Provide the (X, Y) coordinate of the cell's center where the given text is located.  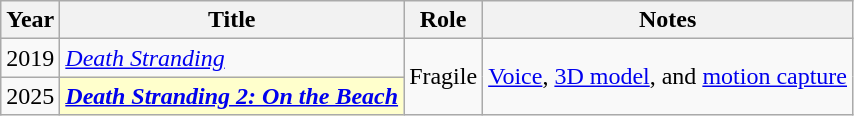
Notes (668, 20)
Fragile (444, 77)
2019 (30, 58)
Title (232, 20)
Year (30, 20)
Death Stranding 2: On the Beach (232, 96)
Voice, 3D model, and motion capture (668, 77)
Death Stranding (232, 58)
2025 (30, 96)
Role (444, 20)
